Output the [x, y] coordinate of the center of the cell containing the given text.  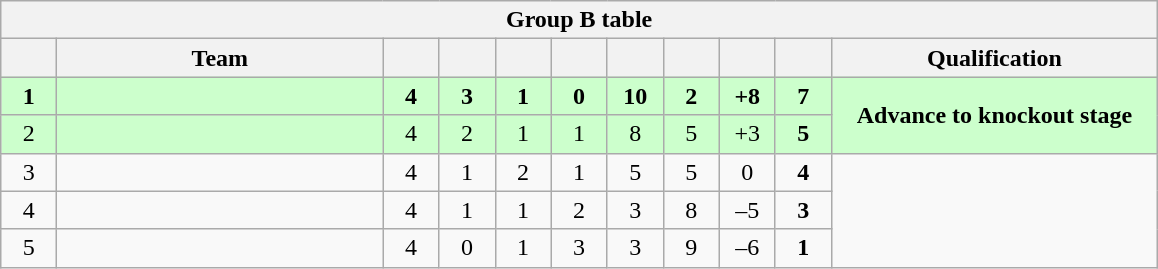
+8 [747, 96]
10 [635, 96]
–6 [747, 248]
9 [691, 248]
–5 [747, 210]
Qualification [994, 58]
Team [220, 58]
+3 [747, 134]
Advance to knockout stage [994, 115]
Group B table [580, 20]
7 [803, 96]
